Output the [X, Y] coordinate of the center of the cell containing the given text.  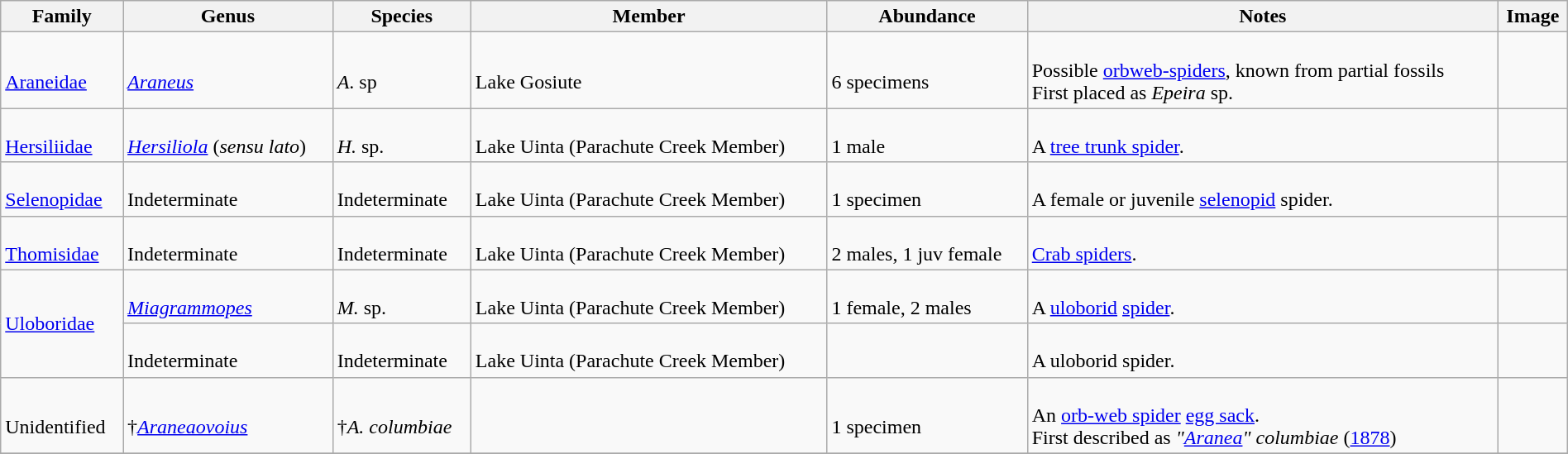
Thomisidae [62, 243]
A tree trunk spider. [1262, 136]
An orb-web spider egg sack.First described as "Aranea" columbiae (1878) [1262, 415]
H. sp. [402, 136]
Araneus [228, 70]
Hersiliola (sensu lato) [228, 136]
Abundance [927, 17]
Unidentified [62, 415]
Notes [1262, 17]
1 male [927, 136]
Selenopidae [62, 189]
A. sp [402, 70]
Hersiliidae [62, 136]
Araneidae [62, 70]
Family [62, 17]
Image [1532, 17]
Lake Gosiute [648, 70]
Species [402, 17]
Possible orbweb-spiders, known from partial fossilsFirst placed as Epeira sp. [1262, 70]
Member [648, 17]
Miagrammopes [228, 296]
Crab spiders. [1262, 243]
1 female, 2 males [927, 296]
†A. columbiae [402, 415]
Genus [228, 17]
2 males, 1 juv female [927, 243]
Uloboridae [62, 323]
6 specimens [927, 70]
A female or juvenile selenopid spider. [1262, 189]
M. sp. [402, 296]
†Araneaovoius [228, 415]
